Capture the cell that displays the provided text and extract its (x, y) central coordinate. 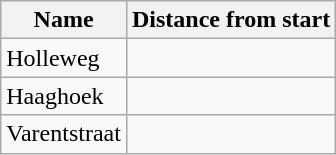
Holleweg (64, 58)
Haaghoek (64, 96)
Name (64, 20)
Distance from start (230, 20)
Varentstraat (64, 134)
